Determine the [x, y] coordinate at the center of the cell enclosing the given text.  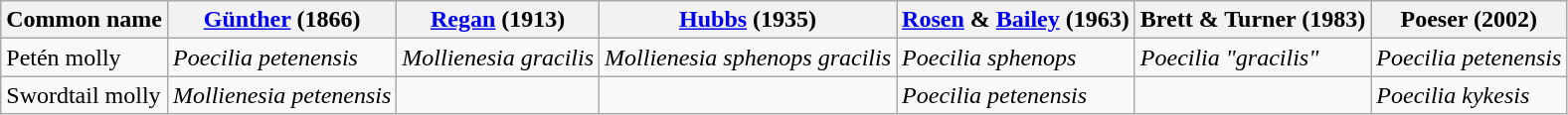
Rosen & Bailey (1963) [1016, 20]
Brett & Turner (1983) [1253, 20]
Poecilia sphenops [1016, 57]
Swordtail molly [85, 95]
Mollienesia gracilis [498, 57]
Common name [85, 20]
Petén molly [85, 57]
Mollienesia sphenops gracilis [748, 57]
Poecilia kykesis [1470, 95]
Poecilia "gracilis" [1253, 57]
Regan (1913) [498, 20]
Hubbs (1935) [748, 20]
Günther (1866) [281, 20]
Mollienesia petenensis [281, 95]
Poeser (2002) [1470, 20]
